Pinpoint the cell where the given text exists, returning its [X, Y] midpoint coordinate. 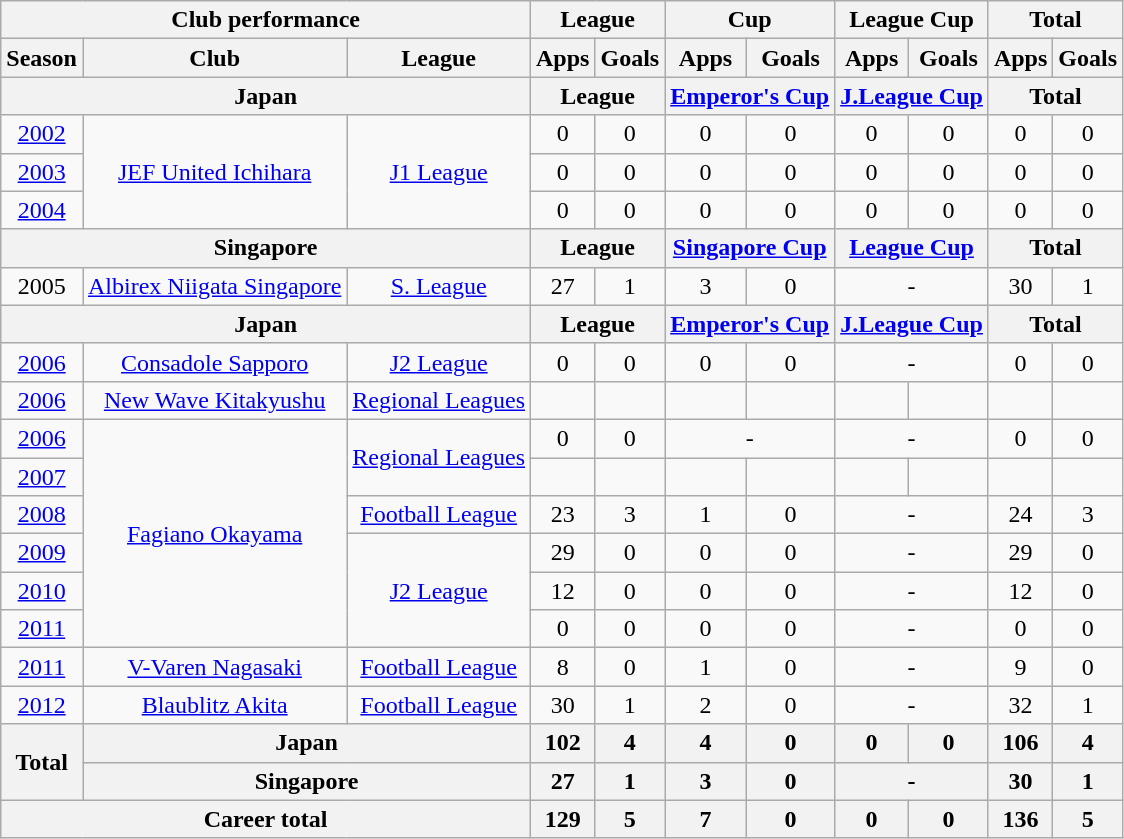
Blaublitz Akita [214, 705]
Consadole Sapporo [214, 362]
24 [1020, 515]
2009 [42, 553]
2007 [42, 477]
Cup [750, 20]
Albirex Niigata Singapore [214, 286]
2002 [42, 134]
S. League [439, 286]
2004 [42, 210]
136 [1020, 819]
8 [563, 667]
2005 [42, 286]
Singapore Cup [750, 248]
32 [1020, 705]
Club [214, 58]
J1 League [439, 172]
Fagiano Okayama [214, 533]
Career total [266, 819]
JEF United Ichihara [214, 172]
2008 [42, 515]
Season [42, 58]
23 [563, 515]
106 [1020, 743]
2010 [42, 591]
102 [563, 743]
Club performance [266, 20]
129 [563, 819]
7 [706, 819]
9 [1020, 667]
2 [706, 705]
New Wave Kitakyushu [214, 400]
2012 [42, 705]
2003 [42, 172]
V-Varen Nagasaki [214, 667]
